Return the [X, Y] coordinate for the center point of the cell that contains the specified text.  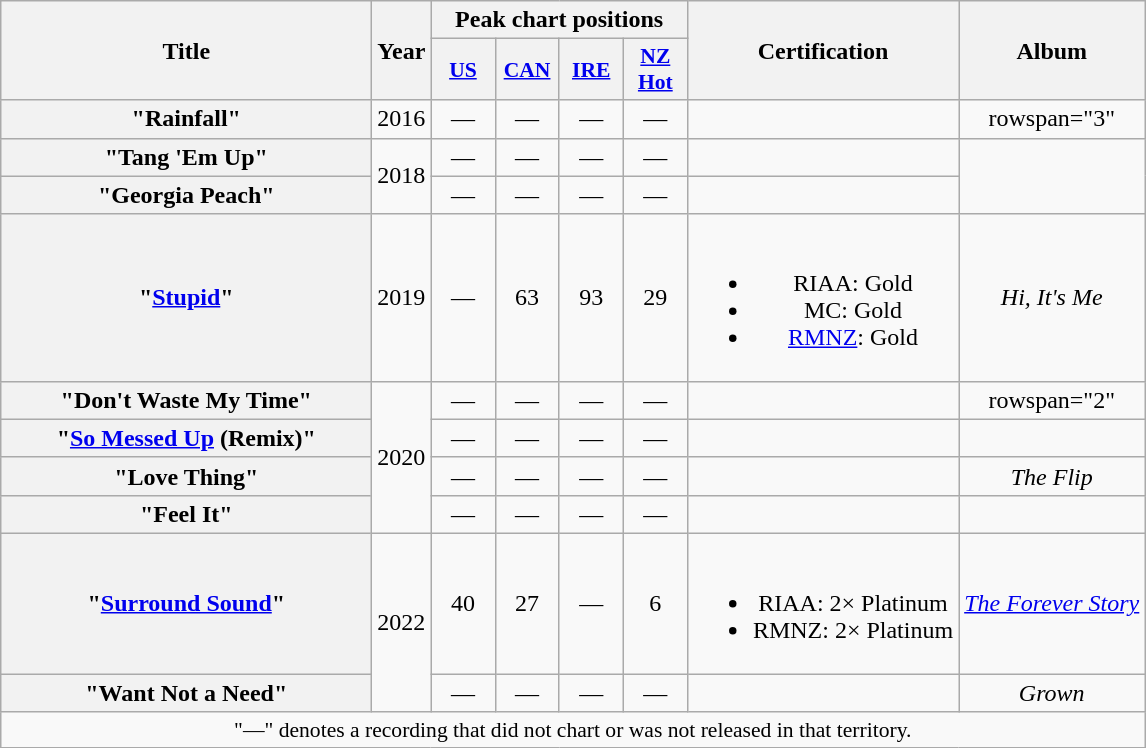
The Forever Story [1052, 603]
The Flip [1052, 476]
Grown [1052, 693]
US [463, 70]
"So Messed Up (Remix)" [186, 438]
2022 [402, 622]
"Surround Sound" [186, 603]
NZHot [655, 70]
"Rainfall" [186, 119]
"Feel It" [186, 514]
"Stupid" [186, 298]
RIAA: GoldMC: GoldRMNZ: Gold [822, 298]
2020 [402, 457]
Certification [822, 50]
RIAA: 2× PlatinumRMNZ: 2× Platinum [822, 603]
Hi, It's Me [1052, 298]
93 [591, 298]
40 [463, 603]
rowspan="2" [1052, 400]
"Tang 'Em Up" [186, 157]
Peak chart positions [559, 20]
Title [186, 50]
6 [655, 603]
"Georgia Peach" [186, 195]
2018 [402, 176]
27 [527, 603]
rowspan="3" [1052, 119]
"—" denotes a recording that did not chart or was not released in that territory. [573, 730]
IRE [591, 70]
2016 [402, 119]
"Want Not a Need" [186, 693]
2019 [402, 298]
Year [402, 50]
CAN [527, 70]
"Don't Waste My Time" [186, 400]
"Love Thing" [186, 476]
29 [655, 298]
63 [527, 298]
Album [1052, 50]
